Find where the given text appears and provide that cell's center as [X, Y] coordinate. 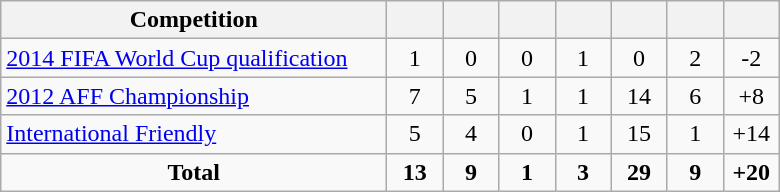
+8 [751, 96]
International Friendly [194, 134]
2 [695, 58]
29 [639, 172]
7 [415, 96]
15 [639, 134]
6 [695, 96]
Total [194, 172]
+20 [751, 172]
Competition [194, 20]
4 [471, 134]
+14 [751, 134]
14 [639, 96]
2012 AFF Championship [194, 96]
13 [415, 172]
2014 FIFA World Cup qualification [194, 58]
3 [583, 172]
-2 [751, 58]
